Determine the [x, y] coordinate at the center of the cell enclosing the given text.  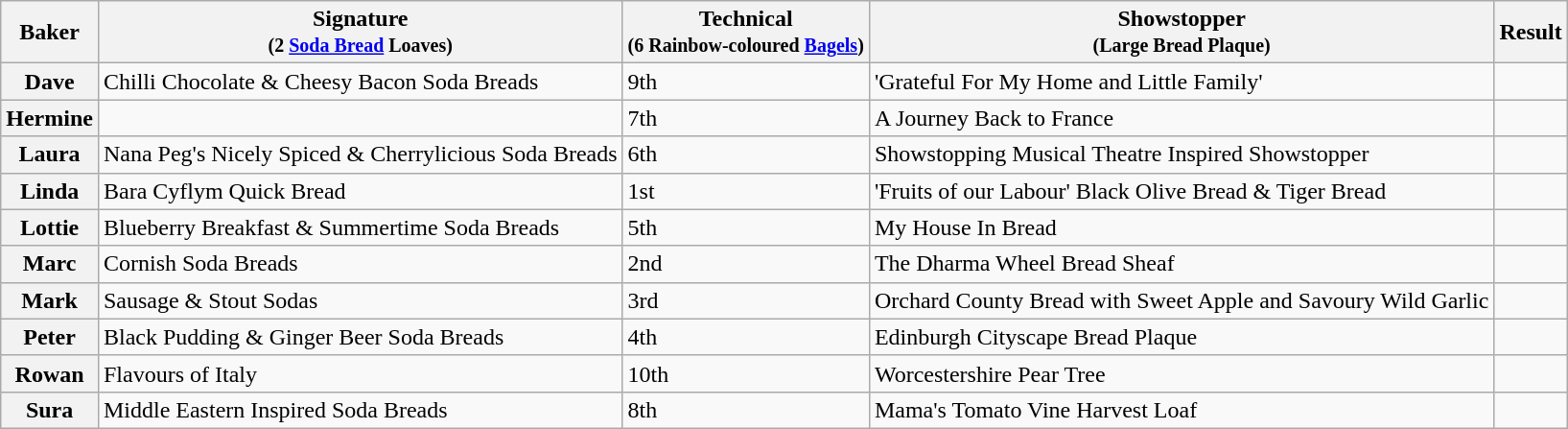
Flavours of Italy [361, 373]
Worcestershire Pear Tree [1182, 373]
1st [746, 191]
Technical(6 Rainbow-coloured Bagels) [746, 33]
Chilli Chocolate & Cheesy Bacon Soda Breads [361, 82]
'Fruits of our Labour' Black Olive Bread & Tiger Bread [1182, 191]
10th [746, 373]
Edinburgh Cityscape Bread Plaque [1182, 337]
'Grateful For My Home and Little Family' [1182, 82]
Middle Eastern Inspired Soda Breads [361, 410]
6th [746, 155]
Sausage & Stout Sodas [361, 300]
Cornish Soda Breads [361, 264]
Nana Peg's Nicely Spiced & Cherrylicious Soda Breads [361, 155]
Bara Cyflym Quick Bread [361, 191]
9th [746, 82]
8th [746, 410]
3rd [746, 300]
Blueberry Breakfast & Summertime Soda Breads [361, 227]
A Journey Back to France [1182, 118]
Signature(2 Soda Bread Loaves) [361, 33]
2nd [746, 264]
Black Pudding & Ginger Beer Soda Breads [361, 337]
Laura [50, 155]
Mama's Tomato Vine Harvest Loaf [1182, 410]
7th [746, 118]
4th [746, 337]
Sura [50, 410]
Marc [50, 264]
Lottie [50, 227]
Result [1531, 33]
5th [746, 227]
Rowan [50, 373]
My House In Bread [1182, 227]
Showstopper(Large Bread Plaque) [1182, 33]
Orchard County Bread with Sweet Apple and Savoury Wild Garlic [1182, 300]
Peter [50, 337]
The Dharma Wheel Bread Sheaf [1182, 264]
Showstopping Musical Theatre Inspired Showstopper [1182, 155]
Hermine [50, 118]
Dave [50, 82]
Mark [50, 300]
Linda [50, 191]
Baker [50, 33]
